Extract the [x, y] coordinate from the center of the cell holding the provided text.  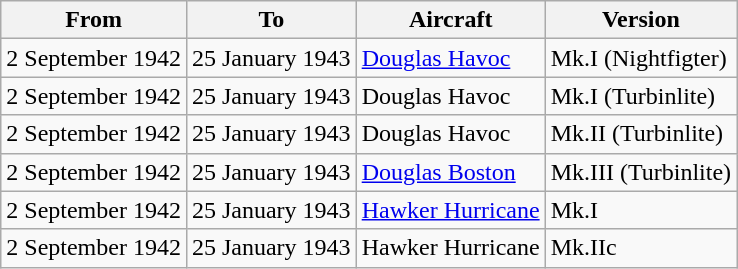
Version [641, 20]
Mk.IIc [641, 248]
Mk.I [641, 210]
Mk.III (Turbinlite) [641, 172]
Douglas Boston [450, 172]
Mk.II (Turbinlite) [641, 134]
From [94, 20]
To [271, 20]
Mk.I (Turbinlite) [641, 96]
Mk.I (Nightfigter) [641, 58]
Aircraft [450, 20]
